Identify which cell holds the provided text, then report its [x, y] central coordinate. 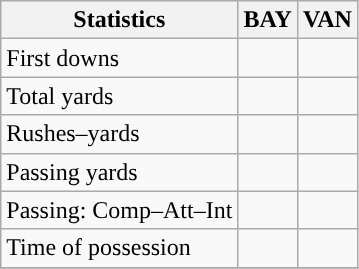
Total yards [120, 96]
Rushes–yards [120, 134]
Statistics [120, 20]
Passing: Comp–Att–Int [120, 210]
VAN [327, 20]
First downs [120, 58]
Passing yards [120, 172]
Time of possession [120, 248]
BAY [268, 20]
